Capture the cell that displays the provided text and extract its [x, y] central coordinate. 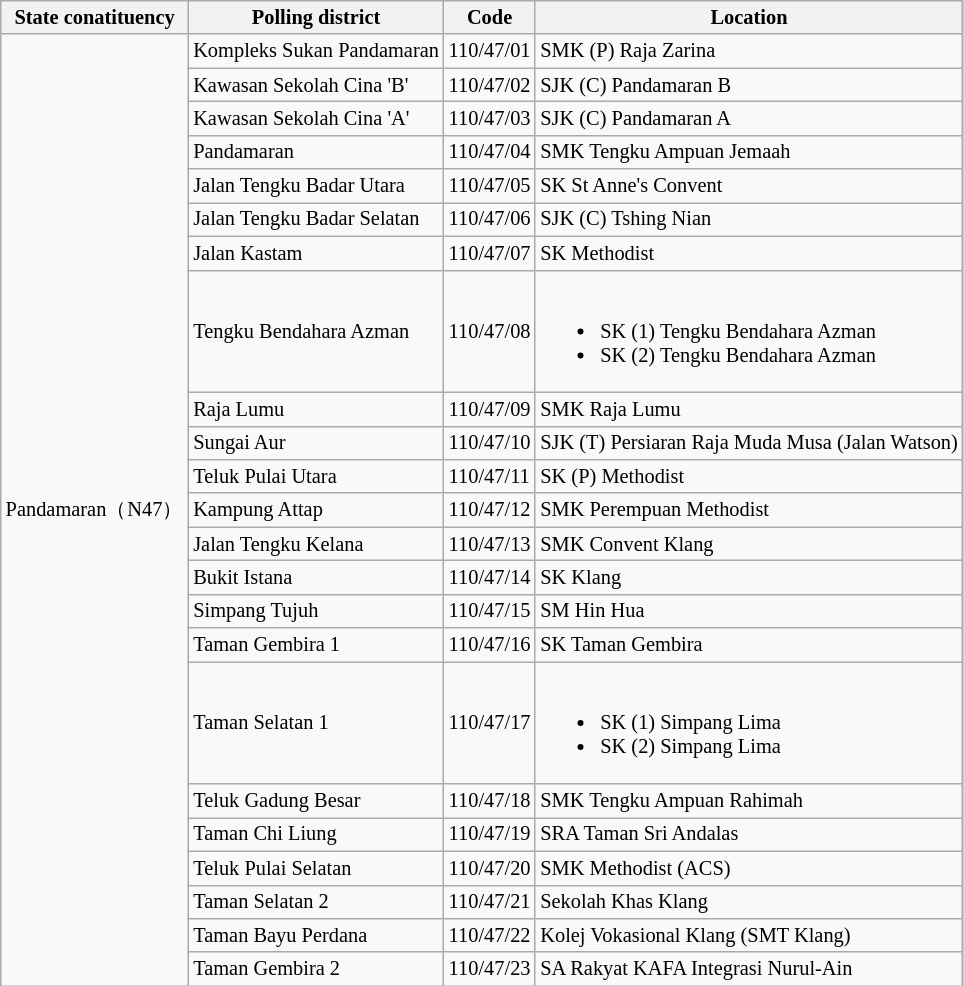
Taman Chi Liung [316, 834]
SJK (T) Persiaran Raja Muda Musa (Jalan Watson) [748, 443]
Jalan Tengku Badar Selatan [316, 219]
Kampung Attap [316, 510]
110/47/08 [490, 331]
110/47/10 [490, 443]
Jalan Tengku Kelana [316, 544]
SRA Taman Sri Andalas [748, 834]
110/47/03 [490, 118]
110/47/15 [490, 611]
110/47/23 [490, 969]
Polling district [316, 17]
SK (1) Simpang LimaSK (2) Simpang Lima [748, 722]
Jalan Tengku Badar Utara [316, 186]
Teluk Pulai Utara [316, 476]
SJK (C) Pandamaran A [748, 118]
Tengku Bendahara Azman [316, 331]
110/47/01 [490, 51]
SK Klang [748, 577]
Kompleks Sukan Pandamaran [316, 51]
SMK Tengku Ampuan Rahimah [748, 801]
110/47/19 [490, 834]
State conatituency [95, 17]
Taman Selatan 1 [316, 722]
110/47/09 [490, 409]
Kawasan Sekolah Cina 'A' [316, 118]
Sungai Aur [316, 443]
Raja Lumu [316, 409]
SMK Methodist (ACS) [748, 868]
Code [490, 17]
Sekolah Khas Klang [748, 902]
Kawasan Sekolah Cina 'B' [316, 85]
110/47/21 [490, 902]
110/47/17 [490, 722]
SK Methodist [748, 253]
SJK (C) Tshing Nian [748, 219]
110/47/12 [490, 510]
Bukit Istana [316, 577]
SMK (P) Raja Zarina [748, 51]
110/47/22 [490, 935]
Taman Gembira 2 [316, 969]
110/47/16 [490, 645]
Teluk Pulai Selatan [316, 868]
SK St Anne's Convent [748, 186]
SMK Convent Klang [748, 544]
Pandamaran（N47） [95, 510]
Pandamaran [316, 152]
SK Taman Gembira [748, 645]
Teluk Gadung Besar [316, 801]
Taman Gembira 1 [316, 645]
Simpang Tujuh [316, 611]
Taman Bayu Perdana [316, 935]
Kolej Vokasional Klang (SMT Klang) [748, 935]
110/47/14 [490, 577]
SK (P) Methodist [748, 476]
SK (1) Tengku Bendahara AzmanSK (2) Tengku Bendahara Azman [748, 331]
SA Rakyat KAFA Integrasi Nurul-Ain [748, 969]
110/47/13 [490, 544]
110/47/11 [490, 476]
110/47/02 [490, 85]
SJK (C) Pandamaran B [748, 85]
110/47/20 [490, 868]
110/47/07 [490, 253]
Location [748, 17]
Taman Selatan 2 [316, 902]
110/47/18 [490, 801]
SMK Perempuan Methodist [748, 510]
110/47/06 [490, 219]
110/47/04 [490, 152]
Jalan Kastam [316, 253]
SMK Tengku Ampuan Jemaah [748, 152]
SMK Raja Lumu [748, 409]
SM Hin Hua [748, 611]
110/47/05 [490, 186]
